From the cell containing the given text, extract its center point as (x, y) coordinate. 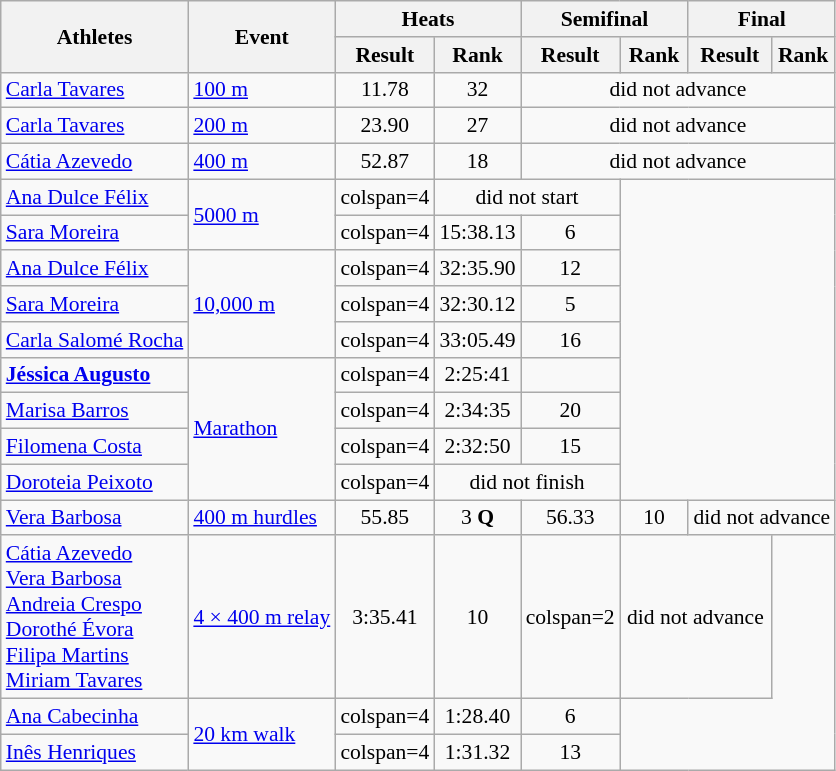
did not finish (526, 482)
Event (262, 36)
5000 m (262, 214)
18 (477, 162)
Marisa Barros (95, 411)
4 × 400 m relay (262, 618)
Inês Henriques (95, 752)
23.90 (384, 126)
2:34:35 (477, 411)
32:30.12 (477, 304)
Vera Barbosa (95, 518)
200 m (262, 126)
Final (762, 19)
Marathon (262, 428)
Filomena Costa (95, 447)
12 (570, 269)
Cátia Azevedo (95, 162)
15:38.13 (477, 233)
3 Q (477, 518)
16 (570, 340)
52.87 (384, 162)
Athletes (95, 36)
13 (570, 752)
2:25:41 (477, 375)
Semifinal (605, 19)
100 m (262, 90)
5 (570, 304)
Jéssica Augusto (95, 375)
55.85 (384, 518)
Carla Salomé Rocha (95, 340)
400 m (262, 162)
10,000 m (262, 304)
11.78 (384, 90)
20 (570, 411)
2:32:50 (477, 447)
3:35.41 (384, 618)
Heats (428, 19)
Doroteia Peixoto (95, 482)
56.33 (570, 518)
20 km walk (262, 734)
Ana Cabecinha (95, 717)
32:35.90 (477, 269)
Cátia AzevedoVera BarbosaAndreia CrespoDorothé ÉvoraFilipa MartinsMiriam Tavares (95, 618)
27 (477, 126)
15 (570, 447)
32 (477, 90)
1:31.32 (477, 752)
33:05.49 (477, 340)
400 m hurdles (262, 518)
1:28.40 (477, 717)
did not start (526, 197)
colspan=2 (570, 618)
